Pinpoint the cell where the given text exists, returning its (X, Y) midpoint coordinate. 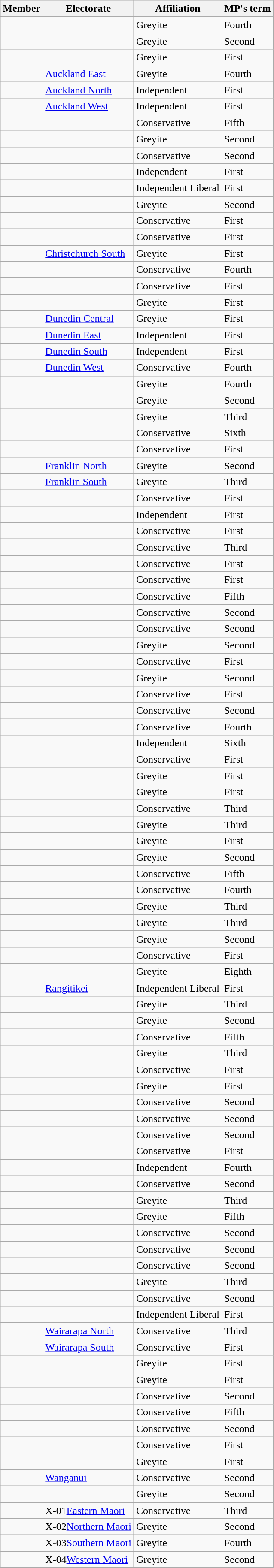
X-04Western Maori (88, 1559)
Franklin North (88, 465)
Auckland East (88, 74)
Electorate (88, 9)
Affiliation (178, 9)
X-01Eastern Maori (88, 1510)
Franklin South (88, 482)
X-03Southern Maori (88, 1543)
X-02Northern Maori (88, 1527)
Eighth (247, 971)
Dunedin East (88, 335)
Rangitikei (88, 988)
Wairarapa North (88, 1331)
Auckland North (88, 90)
Auckland West (88, 106)
MP's term (247, 9)
Christchurch South (88, 253)
Member (21, 9)
Dunedin Central (88, 319)
Wanganui (88, 1478)
Dunedin South (88, 351)
Wairarapa South (88, 1347)
Dunedin West (88, 368)
